Capture the cell that displays the provided text and extract its (X, Y) central coordinate. 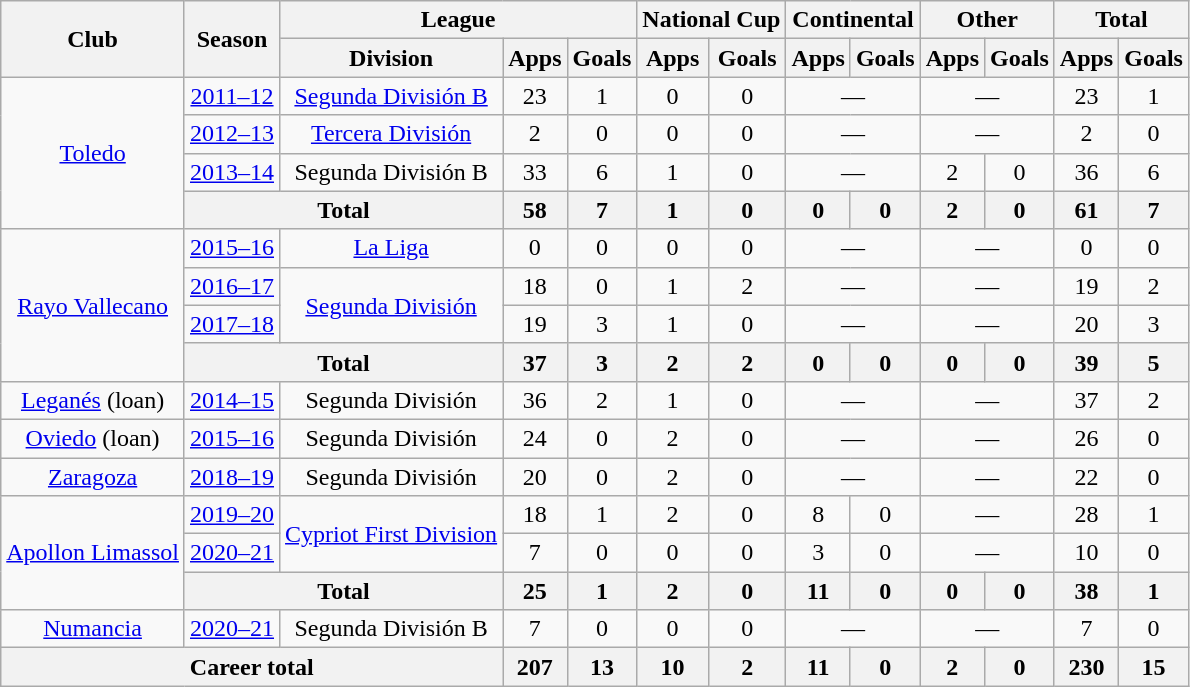
61 (1086, 210)
Apollon Limassol (93, 553)
13 (602, 667)
207 (535, 667)
26 (1086, 438)
Continental (853, 20)
Career total (252, 667)
2016–17 (232, 286)
2012–13 (232, 134)
Season (232, 39)
Rayo Vallecano (93, 305)
58 (535, 210)
28 (1086, 515)
39 (1086, 362)
Tercera División (392, 134)
2017–18 (232, 324)
League (458, 20)
Leganés (loan) (93, 400)
Numancia (93, 629)
Other (987, 20)
Zaragoza (93, 477)
Cypriot First Division (392, 534)
Toledo (93, 153)
2019–20 (232, 515)
15 (1154, 667)
Division (392, 58)
5 (1154, 362)
2018–19 (232, 477)
38 (1086, 591)
22 (1086, 477)
Oviedo (loan) (93, 438)
25 (535, 591)
8 (818, 515)
2014–15 (232, 400)
National Cup (712, 20)
230 (1086, 667)
2013–14 (232, 172)
Club (93, 39)
La Liga (392, 248)
2011–12 (232, 96)
33 (535, 172)
24 (535, 438)
